Return the (x, y) coordinate for the center point of the cell that contains the specified text.  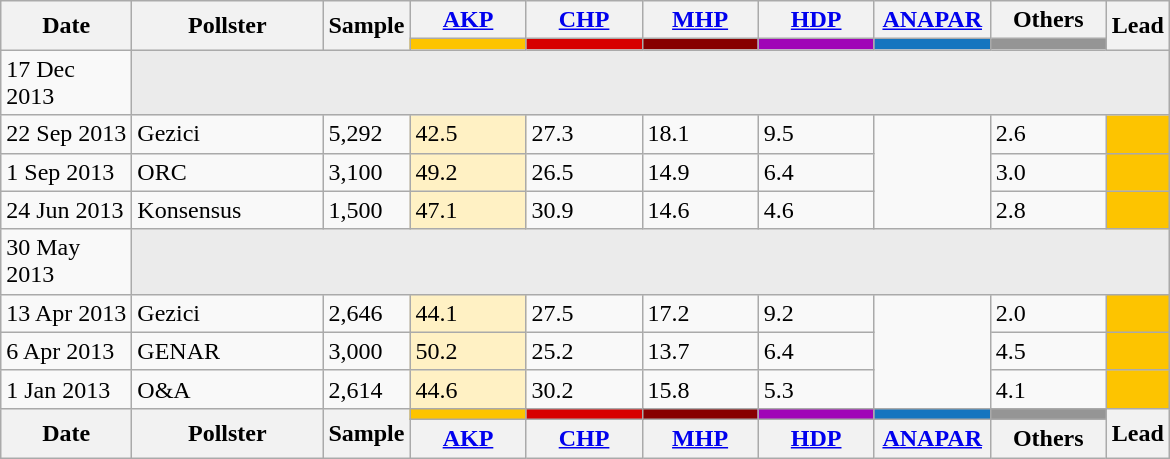
42.5 (468, 134)
50.2 (468, 351)
9.2 (816, 313)
30.2 (584, 389)
18.1 (700, 134)
4.5 (1048, 351)
27.3 (584, 134)
47.1 (468, 210)
15.8 (700, 389)
17 Dec 2013 (66, 82)
14.6 (700, 210)
O&A (228, 389)
3.0 (1048, 172)
44.6 (468, 389)
5.3 (816, 389)
Konsensus (228, 210)
27.5 (584, 313)
22 Sep 2013 (66, 134)
6 Apr 2013 (66, 351)
2,614 (366, 389)
24 Jun 2013 (66, 210)
5,292 (366, 134)
4.6 (816, 210)
13 Apr 2013 (66, 313)
30.9 (584, 210)
25.2 (584, 351)
4.1 (1048, 389)
3,100 (366, 172)
13.7 (700, 351)
26.5 (584, 172)
1,500 (366, 210)
3,000 (366, 351)
2.0 (1048, 313)
2.8 (1048, 210)
2,646 (366, 313)
1 Sep 2013 (66, 172)
49.2 (468, 172)
14.9 (700, 172)
ORC (228, 172)
9.5 (816, 134)
44.1 (468, 313)
2.6 (1048, 134)
17.2 (700, 313)
30 May 2013 (66, 262)
GENAR (228, 351)
1 Jan 2013 (66, 389)
